Locate the cell with the specified text and output its [x, y] center coordinate. 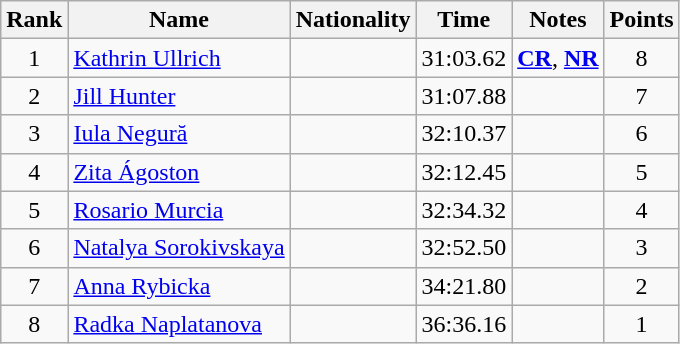
31:07.88 [464, 96]
Time [464, 20]
Natalya Sorokivskaya [179, 248]
Name [179, 20]
31:03.62 [464, 58]
Zita Ágoston [179, 172]
Radka Naplatanova [179, 324]
32:12.45 [464, 172]
Notes [558, 20]
Iula Negură [179, 134]
CR, NR [558, 58]
Nationality [353, 20]
34:21.80 [464, 286]
Points [642, 20]
36:36.16 [464, 324]
Anna Rybicka [179, 286]
Rosario Murcia [179, 210]
32:10.37 [464, 134]
Jill Hunter [179, 96]
Kathrin Ullrich [179, 58]
Rank [34, 20]
32:34.32 [464, 210]
32:52.50 [464, 248]
